Find where the given text appears and provide that cell's center as [x, y] coordinate. 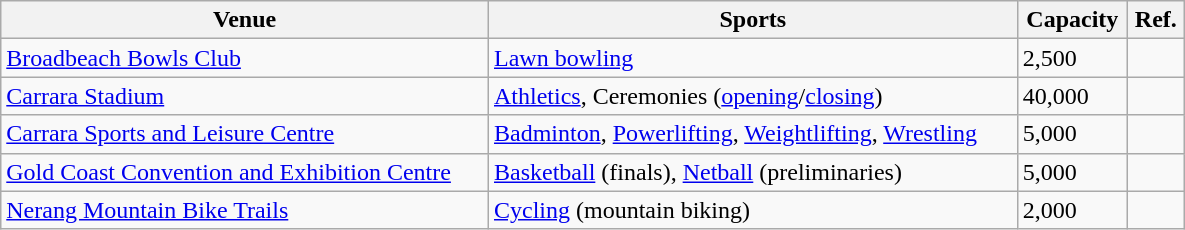
Sports [752, 20]
Capacity [1072, 20]
2,000 [1072, 210]
Nerang Mountain Bike Trails [245, 210]
Basketball (finals), Netball (preliminaries) [752, 172]
Gold Coast Convention and Exhibition Centre [245, 172]
Badminton, Powerlifting, Weightlifting, Wrestling [752, 134]
2,500 [1072, 58]
Athletics, Ceremonies (opening/closing) [752, 96]
Carrara Sports and Leisure Centre [245, 134]
Lawn bowling [752, 58]
Cycling (mountain biking) [752, 210]
40,000 [1072, 96]
Venue [245, 20]
Ref. [1156, 20]
Carrara Stadium [245, 96]
Broadbeach Bowls Club [245, 58]
